Determine the [X, Y] coordinate at the center of the cell enclosing the given text.  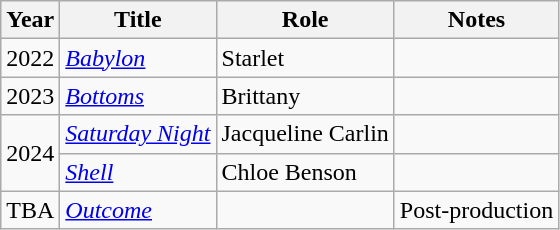
Outcome [138, 210]
Chloe Benson [305, 172]
Brittany [305, 96]
Jacqueline Carlin [305, 134]
2022 [30, 58]
Shell [138, 172]
Saturday Night [138, 134]
Notes [476, 20]
2023 [30, 96]
TBA [30, 210]
Bottoms [138, 96]
Starlet [305, 58]
Role [305, 20]
Post-production [476, 210]
Title [138, 20]
2024 [30, 153]
Babylon [138, 58]
Year [30, 20]
